Search for the cell housing the specified text and yield its (x, y) center coordinate. 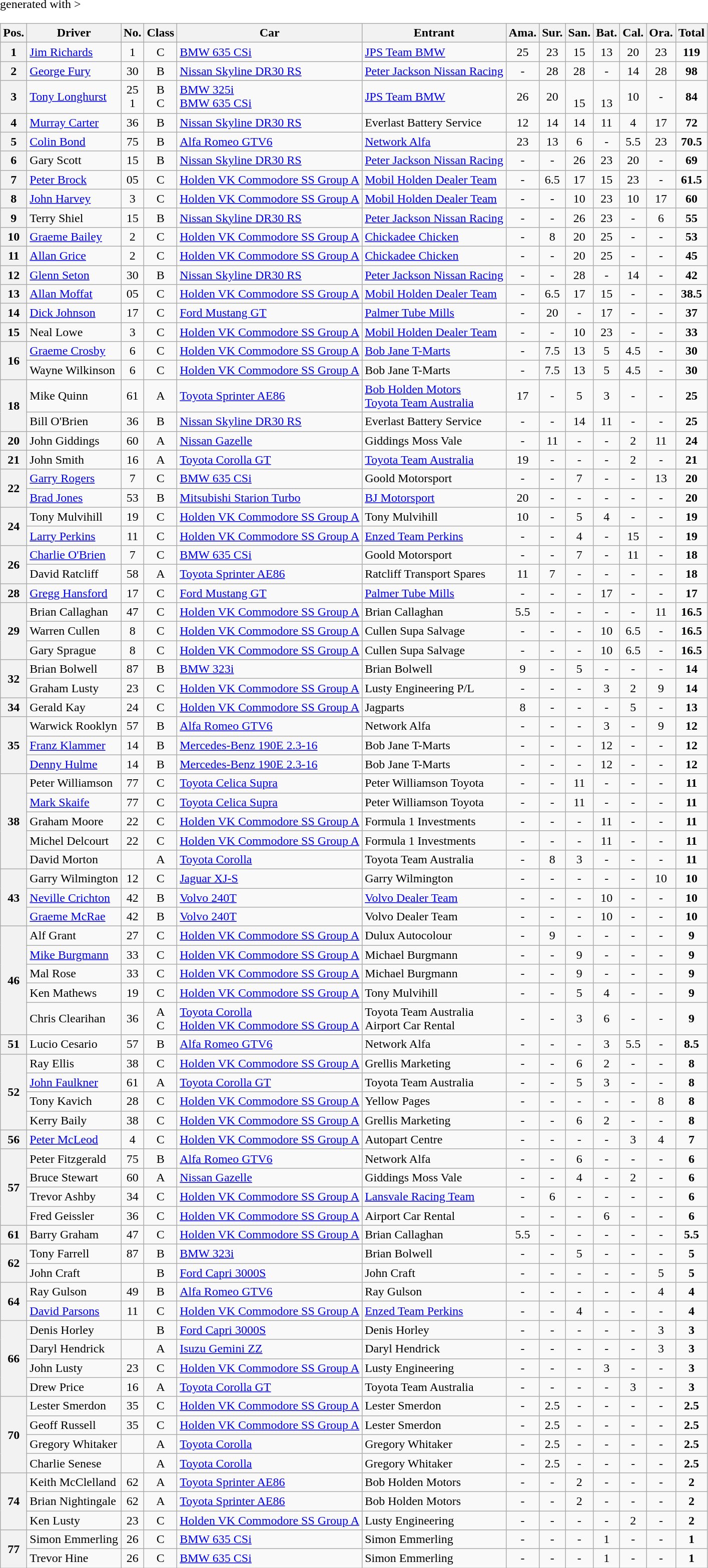
Charlie Senese (74, 1463)
Denny Hulme (74, 764)
AC (161, 1018)
Gary Scott (74, 161)
66 (14, 1358)
San. (579, 33)
Jagparts (434, 707)
Cal. (633, 33)
Ratcliff Transport Spares (434, 574)
David Ratcliff (74, 574)
BMW 325iBMW 635 CSi (270, 97)
Warren Cullen (74, 631)
8.5 (691, 1044)
Toyota Team Australia Airport Car Rental (434, 1018)
119 (691, 52)
69 (691, 161)
Car (270, 33)
32 (14, 679)
Wayne Wilkinson (74, 370)
Jaguar XJ-S (270, 878)
Lusty Engineering P/L (434, 688)
Brad Jones (74, 498)
74 (14, 1501)
55 (691, 218)
Brian Nightingale (74, 1501)
Gary Sprague (74, 650)
Pos. (14, 33)
Mike Burgmann (74, 955)
Bill O'Brien (74, 422)
John Faulkner (74, 1082)
Driver (74, 33)
Toyota Corolla Holden VK Commodore SS Group A (270, 1018)
Peter Brock (74, 180)
Neal Lowe (74, 332)
Barry Graham (74, 1235)
Allan Grice (74, 256)
Alf Grant (74, 936)
Tony Kavich (74, 1101)
Ora. (661, 33)
Geoff Russell (74, 1425)
51 (14, 1044)
Lucio Cesario (74, 1044)
Larry Perkins (74, 536)
Chris Clearihan (74, 1018)
David Parsons (74, 1311)
Peter Fitzgerald (74, 1158)
Mal Rose (74, 974)
Kerry Baily (74, 1120)
72 (691, 123)
Drew Price (74, 1387)
Gregg Hansford (74, 593)
52 (14, 1092)
37 (691, 313)
84 (691, 97)
Terry Shiel (74, 218)
Isuzu Gemini ZZ (270, 1349)
Graham Moore (74, 821)
Sur. (552, 33)
251 (133, 97)
58 (133, 574)
David Morton (74, 859)
Graeme Bailey (74, 237)
No. (133, 33)
Tony Longhurst (74, 97)
Allan Moffat (74, 294)
Keith McClelland (74, 1482)
46 (14, 980)
64 (14, 1301)
Graeme McRae (74, 917)
Graham Lusty (74, 688)
John Smith (74, 460)
George Fury (74, 71)
Airport Car Rental (434, 1216)
Michel Delcourt (74, 840)
98 (691, 71)
Entrant (434, 33)
Ken Lusty (74, 1520)
Fred Geissler (74, 1216)
Colin Bond (74, 142)
John Harvey (74, 199)
Garry Rogers (74, 479)
Warwick Rooklyn (74, 726)
Bob Holden MotorsToyota Team Australia (434, 396)
38.5 (691, 294)
56 (14, 1139)
Bruce Stewart (74, 1177)
Autopart Centre (434, 1139)
Jim Richards (74, 52)
Total (691, 33)
Class (161, 33)
Ama. (522, 33)
Murray Carter (74, 123)
Dulux Autocolour (434, 936)
Ray Ellis (74, 1063)
Yellow Pages (434, 1101)
Bat. (606, 33)
John Lusty (74, 1368)
Mitsubishi Starion Turbo (270, 498)
Mike Quinn (74, 396)
Trevor Ashby (74, 1196)
29 (14, 631)
Mark Skaife (74, 802)
45 (691, 256)
Peter Williamson (74, 783)
Trevor Hine (74, 1558)
43 (14, 897)
Lansvale Racing Team (434, 1196)
BJ Motorsport (434, 498)
Peter McLeod (74, 1139)
70.5 (691, 142)
Ken Mathews (74, 993)
27 (133, 936)
BC (161, 97)
Dick Johnson (74, 313)
70 (14, 1434)
Glenn Seton (74, 275)
Graeme Crosby (74, 351)
49 (133, 1292)
Franz Klammer (74, 745)
John Giddings (74, 441)
Gerald Kay (74, 707)
Neville Crichton (74, 898)
61.5 (691, 180)
Charlie O'Brien (74, 555)
Tony Farrell (74, 1254)
